Capture the cell that displays the provided text and extract its [x, y] central coordinate. 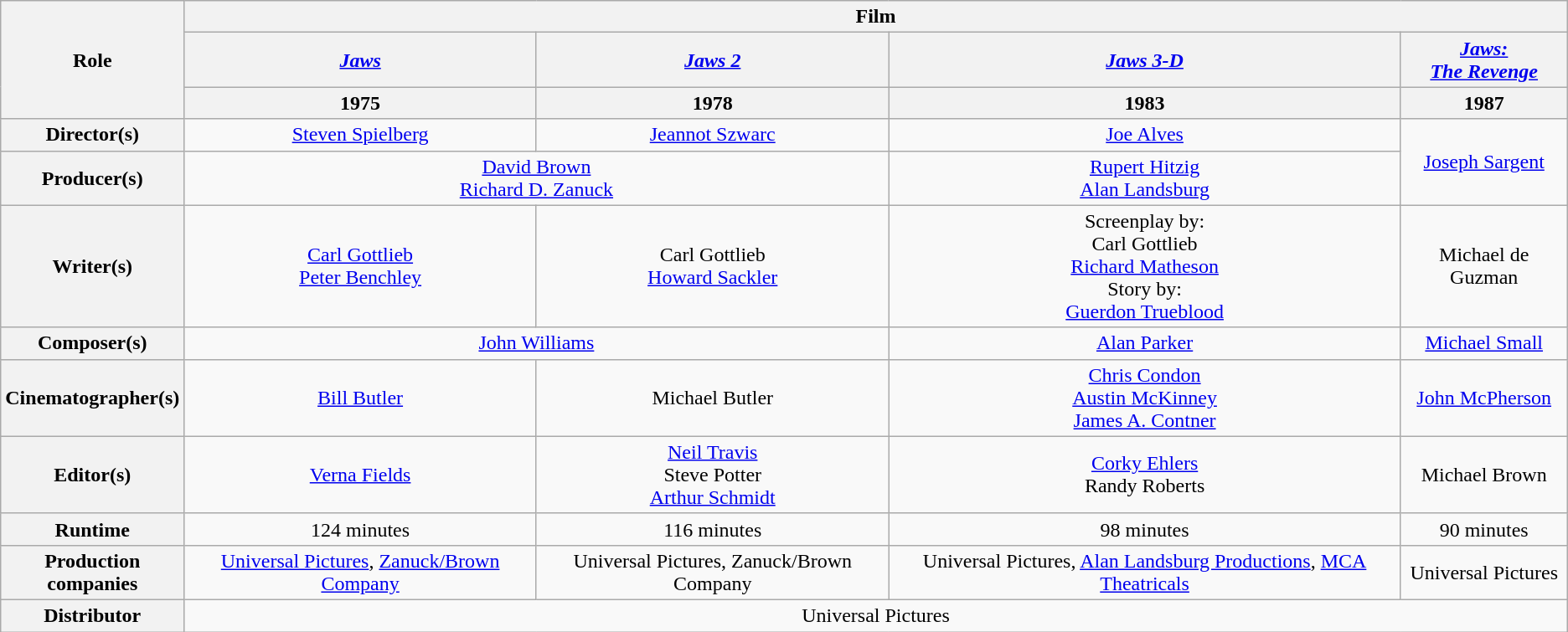
David BrownRichard D. Zanuck [536, 177]
John Williams [536, 343]
98 minutes [1144, 529]
Role [92, 60]
Distributor [92, 615]
Carl GottliebPeter Benchley [360, 266]
Jaws 3-D [1144, 60]
Steven Spielberg [360, 135]
Cinematographer(s) [92, 398]
Writer(s) [92, 266]
Joseph Sargent [1484, 162]
Bill Butler [360, 398]
Productioncompanies [92, 573]
Jaws: The Revenge [1484, 60]
Michael Small [1484, 343]
90 minutes [1484, 529]
Screenplay by:Carl GottliebRichard MathesonStory by:Guerdon Trueblood [1144, 266]
Universal Pictures, Alan Landsburg Productions, MCA Theatricals [1144, 573]
1983 [1144, 103]
Jaws 2 [712, 60]
116 minutes [712, 529]
1975 [360, 103]
Chris CondonAustin McKinneyJames A. Contner [1144, 398]
Director(s) [92, 135]
Joe Alves [1144, 135]
Runtime [92, 529]
Jeannot Szwarc [712, 135]
Michael Butler [712, 398]
Composer(s) [92, 343]
Rupert HitzigAlan Landsburg [1144, 177]
Editor(s) [92, 475]
Neil TravisSteve PotterArthur Schmidt [712, 475]
Producer(s) [92, 177]
Carl GottliebHoward Sackler [712, 266]
1987 [1484, 103]
Verna Fields [360, 475]
Alan Parker [1144, 343]
Michael de Guzman [1484, 266]
Film [876, 17]
1978 [712, 103]
124 minutes [360, 529]
Michael Brown [1484, 475]
Jaws [360, 60]
John McPherson [1484, 398]
Corky EhlersRandy Roberts [1144, 475]
